Output the (x, y) coordinate of the center of the cell containing the given text.  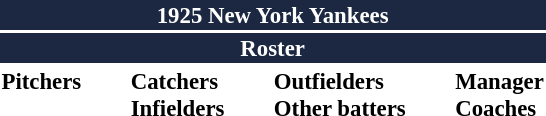
1925 New York Yankees (272, 15)
Roster (272, 48)
